Output the (X, Y) coordinate of the center of the cell containing the given text.  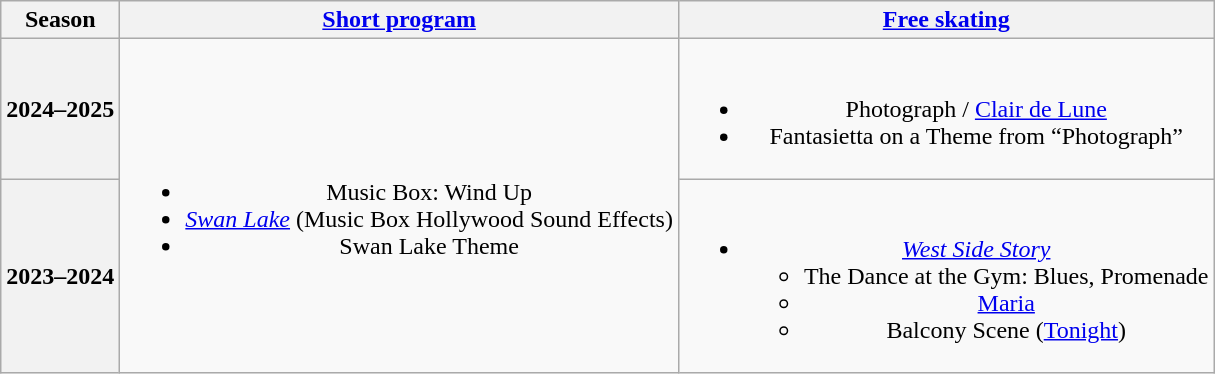
Short program (400, 20)
Season (60, 20)
West Side StoryThe Dance at the Gym: Blues, PromenadeMariaBalcony Scene (Tonight) (946, 276)
2023–2024 (60, 276)
2024–2025 (60, 109)
Music Box: Wind Up Swan Lake (Music Box Hollywood Sound Effects) Swan Lake Theme (400, 206)
Free skating (946, 20)
Photograph / Clair de Lune Fantasietta on a Theme from “Photograph” (946, 109)
